Find where the given text appears and provide that cell's center as (x, y) coordinate. 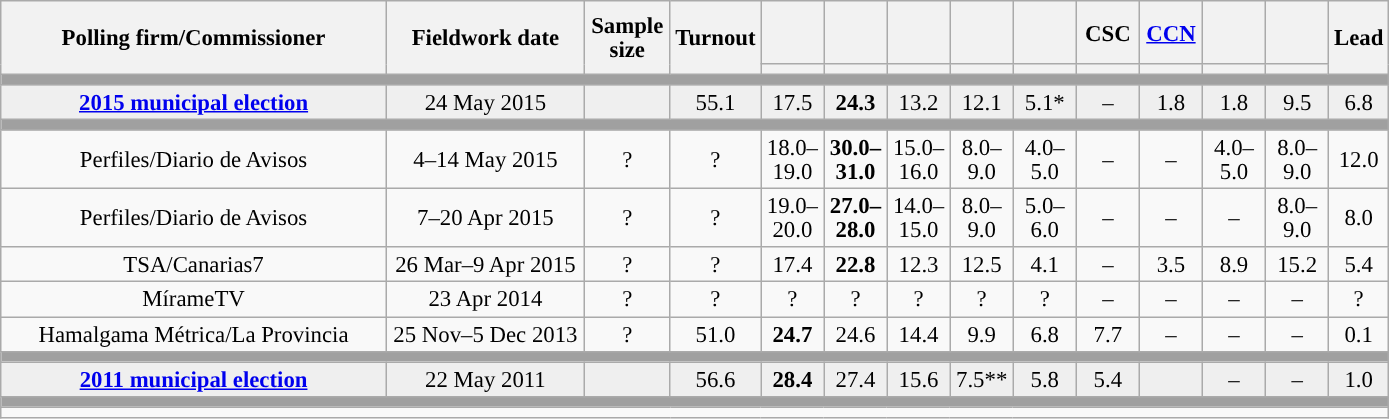
12.5 (982, 266)
27.4 (856, 380)
4–14 May 2015 (485, 160)
Sample size (627, 38)
25 Nov–5 Dec 2013 (485, 334)
15.6 (918, 380)
51.0 (716, 334)
CSC (1108, 32)
19.0–20.0 (792, 218)
23 Apr 2014 (485, 300)
3.5 (1170, 266)
24.7 (792, 334)
28.4 (792, 380)
27.0–28.0 (856, 218)
30.0–31.0 (856, 160)
12.3 (918, 266)
22 May 2011 (485, 380)
CCN (1170, 32)
56.6 (716, 380)
12.0 (1359, 160)
17.4 (792, 266)
8.0 (1359, 218)
4.1 (1044, 266)
26 Mar–9 Apr 2015 (485, 266)
24 May 2015 (485, 102)
2015 municipal election (194, 102)
12.1 (982, 102)
15.2 (1298, 266)
7.7 (1108, 334)
5.8 (1044, 380)
22.8 (856, 266)
55.1 (716, 102)
2011 municipal election (194, 380)
15.0–16.0 (918, 160)
Lead (1359, 38)
Hamalgama Métrica/La Provincia (194, 334)
7–20 Apr 2015 (485, 218)
8.9 (1234, 266)
TSA/Canarias7 (194, 266)
24.3 (856, 102)
17.5 (792, 102)
5.0–6.0 (1044, 218)
7.5** (982, 380)
24.6 (856, 334)
Turnout (716, 38)
1.0 (1359, 380)
Polling firm/Commissioner (194, 38)
MírameTV (194, 300)
14.4 (918, 334)
13.2 (918, 102)
0.1 (1359, 334)
14.0–15.0 (918, 218)
Fieldwork date (485, 38)
9.5 (1298, 102)
9.9 (982, 334)
5.1* (1044, 102)
18.0–19.0 (792, 160)
